Determine the (X, Y) coordinate at the center of the cell enclosing the given text.  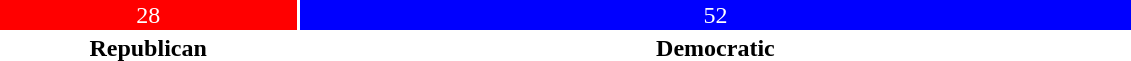
28 (148, 15)
52 (715, 15)
